Identify which cell holds the provided text, then report its [x, y] central coordinate. 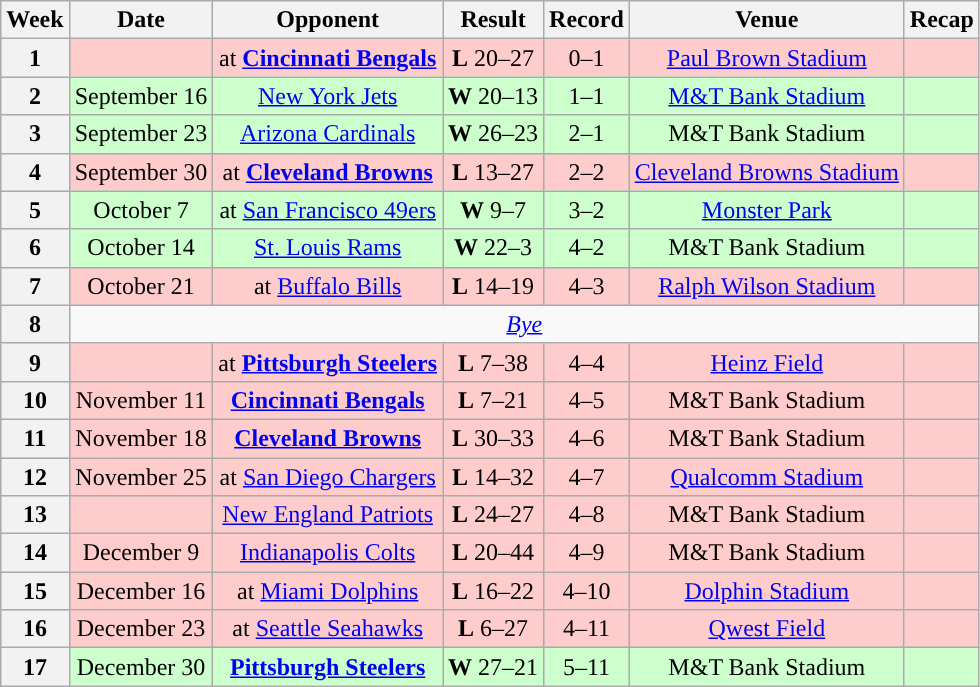
October 21 [141, 286]
September 23 [141, 134]
4–5 [587, 400]
Venue [766, 20]
Date [141, 20]
St. Louis Rams [328, 248]
L 30–33 [494, 438]
Monster Park [766, 210]
11 [35, 438]
4–3 [587, 286]
8 [35, 324]
at Pittsburgh Steelers [328, 362]
Qualcomm Stadium [766, 477]
1–1 [587, 96]
November 25 [141, 477]
at Seattle Seahawks [328, 629]
Cleveland Browns [328, 438]
W 26–23 [494, 134]
L 14–32 [494, 477]
12 [35, 477]
Heinz Field [766, 362]
1 [35, 58]
Paul Brown Stadium [766, 58]
October 14 [141, 248]
December 16 [141, 591]
2–1 [587, 134]
December 23 [141, 629]
W 22–3 [494, 248]
at San Diego Chargers [328, 477]
Week [35, 20]
October 7 [141, 210]
Indianapolis Colts [328, 553]
5 [35, 210]
10 [35, 400]
Dolphin Stadium [766, 591]
4–10 [587, 591]
17 [35, 667]
Opponent [328, 20]
at San Francisco 49ers [328, 210]
4–2 [587, 248]
Result [494, 20]
6 [35, 248]
Pittsburgh Steelers [328, 667]
4 [35, 172]
New York Jets [328, 96]
L 16–22 [494, 591]
L 13–27 [494, 172]
December 9 [141, 553]
2 [35, 96]
4–9 [587, 553]
at Cleveland Browns [328, 172]
December 30 [141, 667]
4–8 [587, 515]
L 20–27 [494, 58]
0–1 [587, 58]
November 18 [141, 438]
Cleveland Browns Stadium [766, 172]
Bye [524, 324]
September 16 [141, 96]
W 20–13 [494, 96]
5–11 [587, 667]
L 6–27 [494, 629]
L 7–38 [494, 362]
13 [35, 515]
14 [35, 553]
Cincinnati Bengals [328, 400]
15 [35, 591]
at Cincinnati Bengals [328, 58]
W 27–21 [494, 667]
L 14–19 [494, 286]
at Buffalo Bills [328, 286]
9 [35, 362]
Record [587, 20]
4–11 [587, 629]
September 30 [141, 172]
2–2 [587, 172]
4–7 [587, 477]
November 11 [141, 400]
L 24–27 [494, 515]
at Miami Dolphins [328, 591]
W 9–7 [494, 210]
L 7–21 [494, 400]
4–6 [587, 438]
Qwest Field [766, 629]
3 [35, 134]
Ralph Wilson Stadium [766, 286]
3–2 [587, 210]
7 [35, 286]
Recap [942, 20]
New England Patriots [328, 515]
4–4 [587, 362]
L 20–44 [494, 553]
Arizona Cardinals [328, 134]
16 [35, 629]
